Capture the cell that displays the provided text and extract its (X, Y) central coordinate. 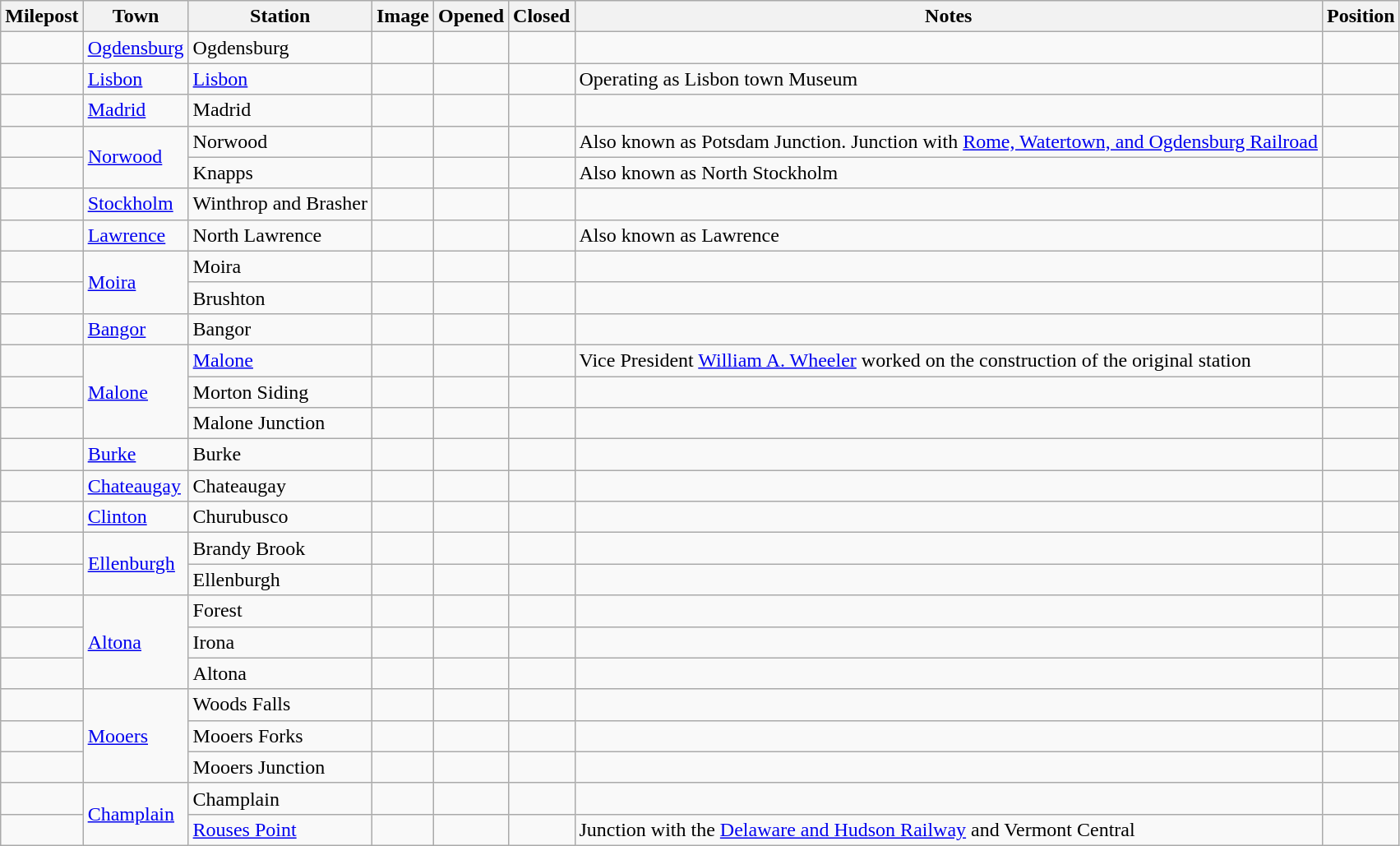
Closed (542, 16)
Irona (280, 642)
Lawrence (136, 235)
Knapps (280, 173)
Junction with the Delaware and Hudson Railway and Vermont Central (949, 830)
Brushton (280, 298)
Also known as Potsdam Junction. Junction with Rome, Watertown, and Ogdensburg Railroad (949, 141)
Woods Falls (280, 705)
Milepost (42, 16)
Clinton (136, 517)
Also known as North Stockholm (949, 173)
Stockholm (136, 204)
Mooers Forks (280, 736)
Morton Siding (280, 392)
Winthrop and Brasher (280, 204)
Forest (280, 611)
North Lawrence (280, 235)
Station (280, 16)
Also known as Lawrence (949, 235)
Churubusco (280, 517)
Position (1361, 16)
Brandy Brook (280, 548)
Mooers (136, 736)
Opened (472, 16)
Malone Junction (280, 423)
Operating as Lisbon town Museum (949, 79)
Mooers Junction (280, 767)
Image (403, 16)
Town (136, 16)
Rouses Point (280, 830)
Notes (949, 16)
Vice President William A. Wheeler worked on the construction of the original station (949, 360)
